Return the (X, Y) coordinate for the center point of the cell that contains the specified text.  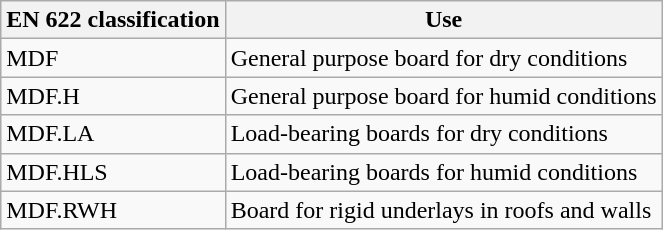
MDF.LA (113, 134)
MDF.H (113, 96)
MDF.HLS (113, 172)
Use (444, 20)
General purpose board for humid conditions (444, 96)
EN 622 classification (113, 20)
Load-bearing boards for dry conditions (444, 134)
Board for rigid underlays in roofs and walls (444, 210)
General purpose board for dry conditions (444, 58)
MDF (113, 58)
Load-bearing boards for humid conditions (444, 172)
MDF.RWH (113, 210)
